Identify which cell holds the provided text, then report its (x, y) central coordinate. 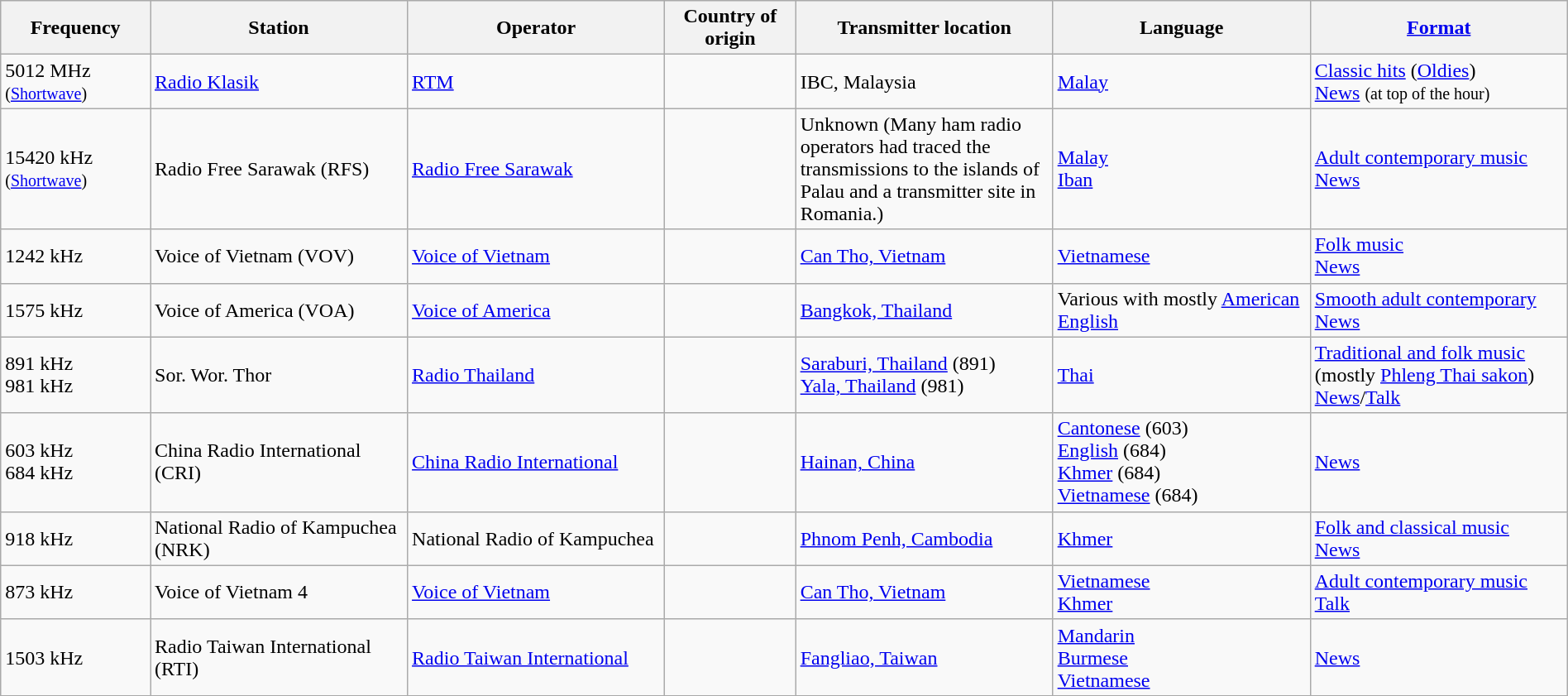
603 kHz 684 kHz (76, 462)
RTM (536, 81)
1503 kHz (76, 657)
China Radio International (CRI) (280, 462)
National Radio of Kampuchea (NRK) (280, 538)
15420 kHz (Shortwave) (76, 169)
Radio Free Sarawak (536, 169)
Mandarin Burmese Vietnamese (1181, 657)
IBC, Malaysia (925, 81)
Radio Taiwan International (RTI) (280, 657)
Radio Free Sarawak (RFS) (280, 169)
Radio Taiwan International (536, 657)
873 kHz (76, 593)
Khmer (1181, 538)
Unknown (Many ham radio operators had traced the transmissions to the islands of Palau and a transmitter site in Romania.) (925, 169)
Format (1439, 28)
918 kHz (76, 538)
Sor. Wor. Thor (280, 375)
Voice of Vietnam 4 (280, 593)
Saraburi, Thailand (891) Yala, Thailand (981) (925, 375)
891 kHz 981 kHz (76, 375)
1242 kHz (76, 257)
Frequency (76, 28)
Classic hits (Oldies) News (at top of the hour) (1439, 81)
Malay Iban (1181, 169)
Malay (1181, 81)
Folk music News (1439, 257)
Voice of America (VOA) (280, 310)
Bangkok, Thailand (925, 310)
Cantonese (603) English (684) Khmer (684) Vietnamese (684) (1181, 462)
Voice of Vietnam (VOV) (280, 257)
Phnom Penh, Cambodia (925, 538)
China Radio International (536, 462)
Fangliao, Taiwan (925, 657)
Operator (536, 28)
Various with mostly American English (1181, 310)
Radio Thailand (536, 375)
Vietnamese (1181, 257)
Traditional and folk music (mostly Phleng Thai sakon) News/Talk (1439, 375)
Thai (1181, 375)
Hainan, China (925, 462)
Smooth adult contemporary News (1439, 310)
Radio Klasik (280, 81)
Folk and classical music News (1439, 538)
Country of origin (731, 28)
Adult contemporary music News (1439, 169)
Language (1181, 28)
Adult contemporary music Talk (1439, 593)
Transmitter location (925, 28)
Vietnamese Khmer (1181, 593)
Voice of America (536, 310)
Station (280, 28)
1575 kHz (76, 310)
National Radio of Kampuchea (536, 538)
5012 MHz (Shortwave) (76, 81)
